Return the (X, Y) coordinate for the center point of the cell that contains the specified text.  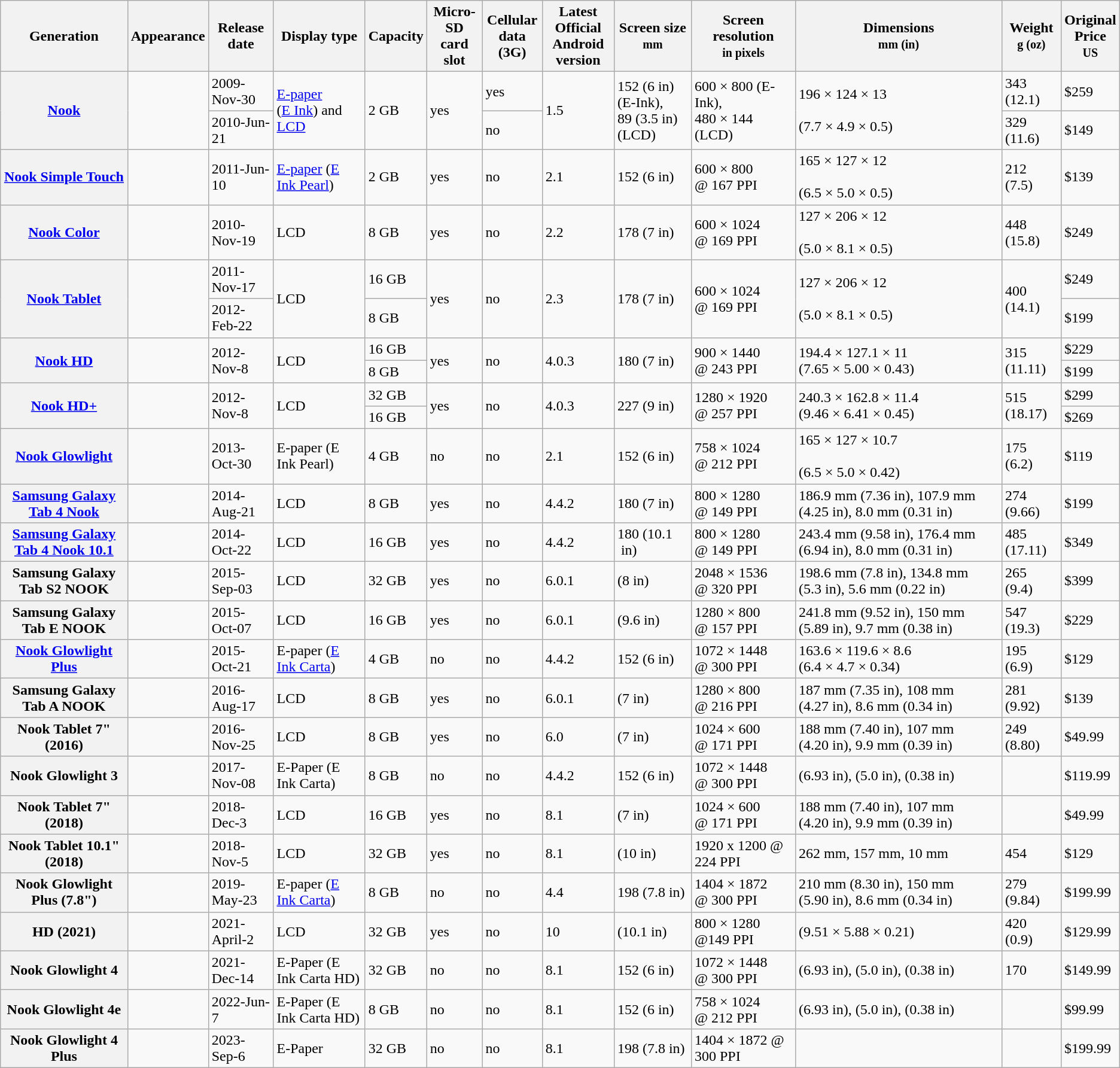
165 × 127 × 10.7(6.5 × 5.0 × 0.42) (899, 456)
2016-Aug-17 (241, 698)
Appearance (168, 36)
Nook Tablet (64, 299)
274 (9.66) (1031, 503)
Nook HD+ (64, 406)
198.6 mm (7.8 in), 134.8 mm (5.3 in), 5.6 mm (0.22 in) (899, 582)
Nook Glowlight Plus (7.8") (64, 893)
Cellulardata (3G) (512, 36)
(10.1 in) (652, 931)
4.4 (578, 893)
2015-Sep-03 (241, 582)
343 (12.1) (1031, 91)
600 × 800 @ 167 PPI (743, 177)
Releasedate (241, 36)
Nook (64, 111)
2017-Nov-08 (241, 775)
Generation (64, 36)
(10 in) (652, 853)
195 (6.9) (1031, 659)
600 × 800 (E-Ink),480 × 144 (LCD) (743, 111)
Nook HD (64, 360)
2018-Nov-5 (241, 853)
212 (7.5) (1031, 177)
2013-Oct-30 (241, 456)
547 (19.3) (1031, 620)
2014-Aug-21 (241, 503)
420(0.9) (1031, 931)
241.8 mm (9.52 in), 150 mm (5.89 in), 9.7 mm (0.38 in) (899, 620)
227 (9 in) (652, 406)
515 (18.17) (1031, 406)
2023-Sep-6 (241, 1048)
329 (11.6) (1031, 130)
2009-Nov-30 (241, 91)
Nook Color (64, 232)
$149.99 (1090, 970)
1280 × 800 @ 216 PPI (743, 698)
2015-Oct-07 (241, 620)
Nook Glowlight Plus (64, 659)
Weightg (oz) (1031, 36)
(9.6 in) (652, 620)
265 (9.4) (1031, 582)
454 (1031, 853)
2021-April-2 (241, 931)
Samsung Galaxy Tab S2 NOOK (64, 582)
281 (9.92) (1031, 698)
2011-Jun-10 (241, 177)
2010-Nov-19 (241, 232)
2012-Feb-22 (241, 318)
$299 (1090, 394)
2011-Nov-17 (241, 279)
170 (1031, 970)
2018-Dec-3 (241, 815)
1280 × 1920 @ 257 PPI (743, 406)
Micro-SDcard slot (455, 36)
2048 × 1536 @ 320 PPI (743, 582)
Nook Simple Touch (64, 177)
180 (10.1 in) (652, 542)
Samsung Galaxy Tab 4 Nook 10.1 (64, 542)
152 (6 in) (E-Ink),89 (3.5 in) (LCD) (652, 111)
2016-Nov-25 (241, 737)
Nook Glowlight 4e (64, 1009)
Nook Tablet 10.1" (2018) (64, 853)
Display type (319, 36)
2010-Jun-21 (241, 130)
OriginalPriceUS (1090, 36)
1920 x 1200 @ 224 PPI (743, 853)
E-Paper (319, 1048)
Capacity (396, 36)
6.0 (578, 737)
2.2 (578, 232)
Samsung Galaxy Tab 4 Nook (64, 503)
$349 (1090, 542)
194.4 × 127.1 × 11(7.65 × 5.00 × 0.43) (899, 360)
196 × 124 × 13(7.7 × 4.9 × 0.5) (899, 111)
175 (6.2) (1031, 456)
$399 (1090, 582)
Nook Tablet 7" (2018) (64, 815)
HD (2021) (64, 931)
2022-Jun-7 (241, 1009)
10 (578, 931)
186.9 mm (7.36 in), 107.9 mm (4.25 in), 8.0 mm (0.31 in) (899, 503)
485 (17.11) (1031, 542)
1404 × 1872 @ 300 PPI (743, 1048)
$99.99 (1090, 1009)
E-Paper (E Ink Carta) (319, 775)
210 mm (8.30 in), 150 mm (5.90 in), 8.6 mm (0.34 in) (899, 893)
(8 in) (652, 582)
1280 × 800 @ 157 PPI (743, 620)
(9.51 × 5.88 × 0.21) (899, 931)
163.6 × 119.6 × 8.6(6.4 × 4.7 × 0.34) (899, 659)
187 mm (7.35 in), 108 mm (4.27 in), 8.6 mm (0.34 in) (899, 698)
2.3 (578, 299)
2019-May-23 (241, 893)
1.5 (578, 111)
1404 × 1872@ 300 PPI (743, 893)
$259 (1090, 91)
Samsung Galaxy Tab E NOOK (64, 620)
E-paper (E Ink) and LCD (319, 111)
Samsung Galaxy Tab A NOOK (64, 698)
Nook Glowlight 4 (64, 970)
$119.99 (1090, 775)
448 (15.8) (1031, 232)
249(8.80) (1031, 737)
$149 (1090, 130)
2021-Dec-14 (241, 970)
165 × 127 × 12(6.5 × 5.0 × 0.5) (899, 177)
Nook Glowlight (64, 456)
Screen sizemm (652, 36)
262 mm, 157 mm, 10 mm (899, 853)
$269 (1090, 417)
Screen resolutionin pixels (743, 36)
2014-Oct-22 (241, 542)
Nook Glowlight 4 Plus (64, 1048)
400 (14.1) (1031, 299)
279 (9.84) (1031, 893)
$129.99 (1090, 931)
800 × 1280 @149 PPI (743, 931)
240.3 × 162.8 × 11.4(9.46 × 6.41 × 0.45) (899, 406)
243.4 mm (9.58 in), 176.4 mm (6.94 in), 8.0 mm (0.31 in) (899, 542)
Nook Tablet 7" (2016) (64, 737)
2015-Oct-21 (241, 659)
Nook Glowlight 3 (64, 775)
$119 (1090, 456)
Latest OfficialAndroidversion (578, 36)
900 × 1440 @ 243 PPI (743, 360)
Dimensionsmm (in) (899, 36)
315 (11.11) (1031, 360)
